For the text-containing cell, return its midpoint in [x, y] coordinate format. 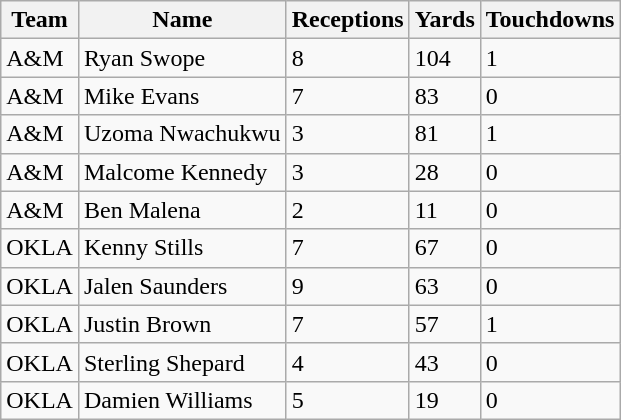
9 [348, 286]
63 [444, 286]
Ben Malena [182, 210]
8 [348, 58]
Jalen Saunders [182, 286]
Team [40, 20]
Justin Brown [182, 324]
Malcome Kennedy [182, 172]
2 [348, 210]
83 [444, 96]
Receptions [348, 20]
57 [444, 324]
Name [182, 20]
Uzoma Nwachukwu [182, 134]
Sterling Shepard [182, 362]
67 [444, 248]
Ryan Swope [182, 58]
11 [444, 210]
43 [444, 362]
81 [444, 134]
5 [348, 400]
28 [444, 172]
Kenny Stills [182, 248]
Yards [444, 20]
4 [348, 362]
Damien Williams [182, 400]
Mike Evans [182, 96]
Touchdowns [550, 20]
104 [444, 58]
19 [444, 400]
